Locate the cell with the specified text and output its (X, Y) center coordinate. 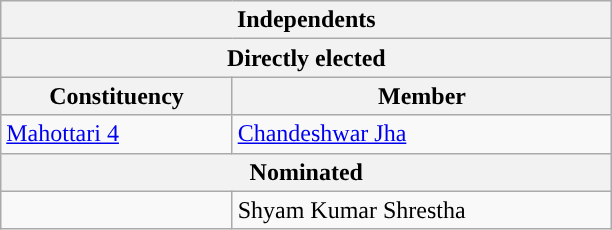
Mahottari 4 (116, 134)
Shyam Kumar Shrestha (422, 210)
Directly elected (306, 58)
Nominated (306, 172)
Independents (306, 20)
Chandeshwar Jha (422, 134)
Constituency (116, 96)
Member (422, 96)
